Capture the cell that displays the provided text and extract its (X, Y) central coordinate. 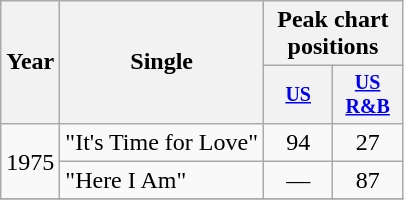
"Here I Am" (162, 180)
27 (368, 142)
Year (30, 62)
Single (162, 62)
Peak chart positions (332, 34)
87 (368, 180)
— (298, 180)
US (298, 94)
94 (298, 142)
1975 (30, 161)
"It's Time for Love" (162, 142)
USR&B (368, 94)
